Pinpoint the cell where the given text exists, returning its (x, y) midpoint coordinate. 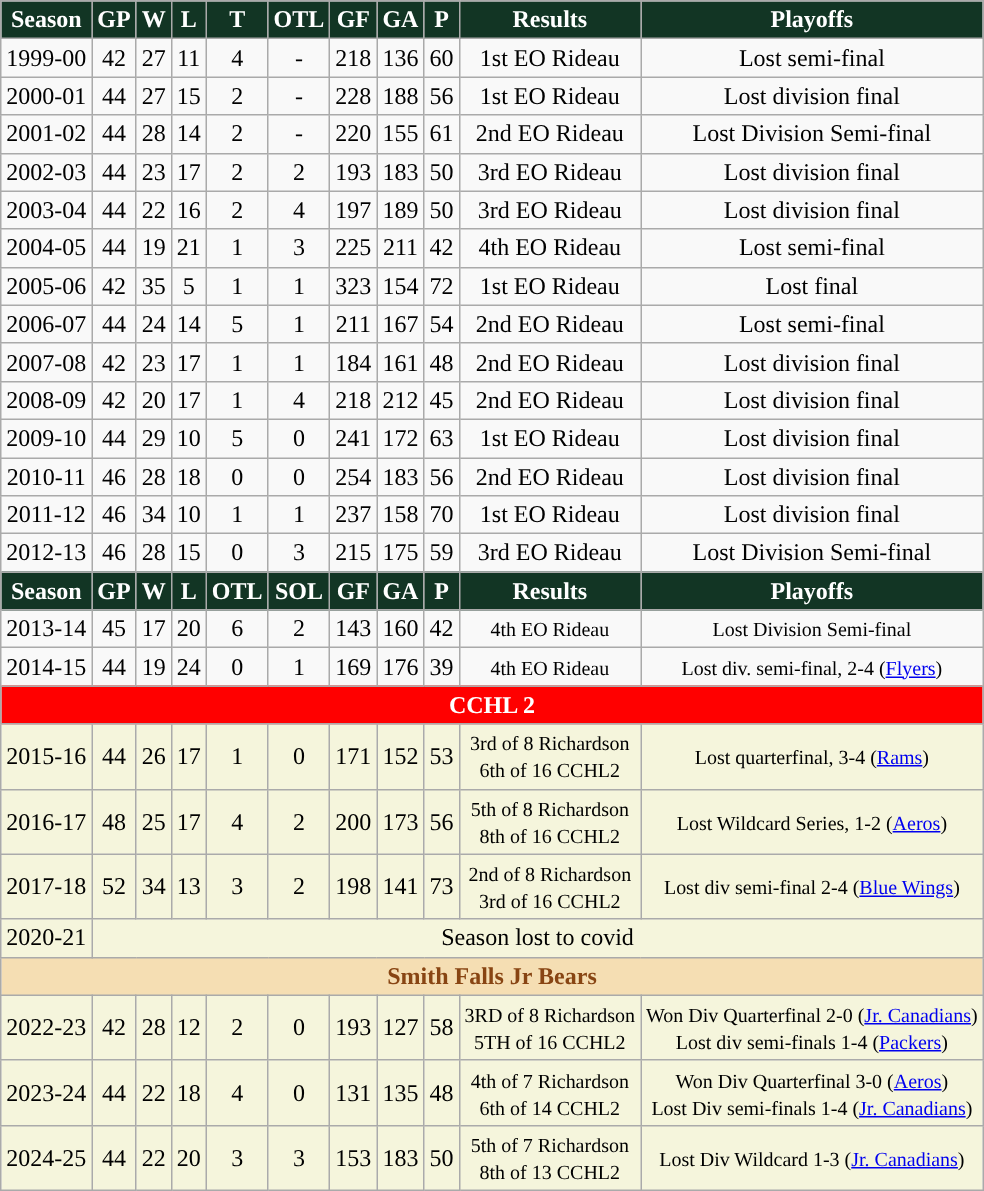
2002-03 (46, 172)
175 (400, 553)
5th of 8 Richardson8th of 16 CCHL2 (550, 822)
2008-09 (46, 400)
53 (442, 756)
2005-06 (46, 286)
323 (354, 286)
16 (188, 210)
T (237, 20)
5th of 7 Richardson8th of 13 CCHL2 (550, 1158)
143 (354, 629)
Won Div Quarterfinal 3-0 (Aeros)Lost Div semi-finals 1-4 (Jr. Canadians) (812, 1092)
189 (400, 210)
2014-15 (46, 667)
Season lost to covid (538, 938)
158 (400, 515)
3RD of 8 Richardson5TH of 16 CCHL2 (550, 1028)
59 (442, 553)
2024-25 (46, 1158)
154 (400, 286)
200 (354, 822)
6 (237, 629)
2012-13 (46, 553)
CCHL 2 (492, 705)
Lost quarterfinal, 3-4 (Rams) (812, 756)
2nd of 8 Richardson3rd of 16 CCHL2 (550, 886)
228 (354, 96)
2009-10 (46, 438)
SOL (299, 591)
212 (400, 400)
136 (400, 58)
25 (154, 822)
1999-00 (46, 58)
2011-12 (46, 515)
141 (400, 886)
Lost Div Wildcard 1-3 (Jr. Canadians) (812, 1158)
2017-18 (46, 886)
72 (442, 286)
237 (354, 515)
215 (354, 553)
21 (188, 248)
2020-21 (46, 938)
63 (442, 438)
2000-01 (46, 96)
73 (442, 886)
2007-08 (46, 362)
184 (354, 362)
Lost Wildcard Series, 1-2 (Aeros) (812, 822)
2010-11 (46, 477)
39 (442, 667)
155 (400, 134)
176 (400, 667)
2023-24 (46, 1092)
58 (442, 1028)
3rd of 8 Richardson6th of 16 CCHL2 (550, 756)
4th of 7 Richardson6th of 14 CCHL2 (550, 1092)
241 (354, 438)
52 (114, 886)
Won Div Quarterfinal 2-0 (Jr. Canadians)Lost div semi-finals 1-4 (Packers) (812, 1028)
254 (354, 477)
29 (154, 438)
160 (400, 629)
220 (354, 134)
70 (442, 515)
Lost final (812, 286)
35 (154, 286)
13 (188, 886)
61 (442, 134)
2006-07 (46, 324)
197 (354, 210)
Lost div. semi-final, 2-4 (Flyers) (812, 667)
54 (442, 324)
188 (400, 96)
2013-14 (46, 629)
2004-05 (46, 248)
225 (354, 248)
2003-04 (46, 210)
26 (154, 756)
127 (400, 1028)
167 (400, 324)
2016-17 (46, 822)
2001-02 (46, 134)
169 (354, 667)
11 (188, 58)
161 (400, 362)
198 (354, 886)
2015-16 (46, 756)
172 (400, 438)
2022-23 (46, 1028)
171 (354, 756)
131 (354, 1092)
60 (442, 58)
135 (400, 1092)
152 (400, 756)
173 (400, 822)
Lost div semi-final 2-4 (Blue Wings) (812, 886)
12 (188, 1028)
Smith Falls Jr Bears (492, 976)
153 (354, 1158)
